From the cell containing the given text, extract its center point as [x, y] coordinate. 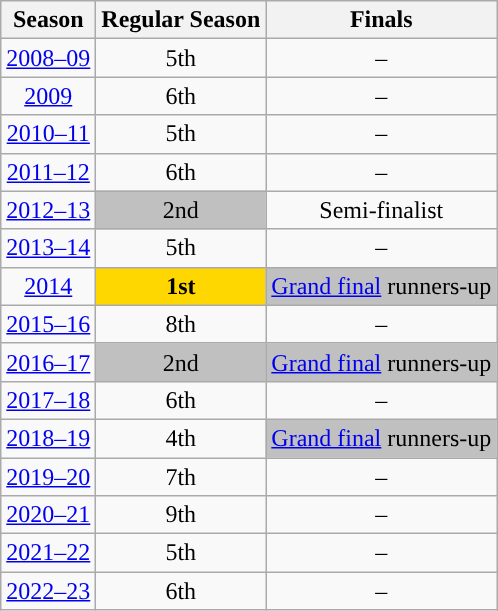
Season [48, 20]
2021–22 [48, 553]
2016–17 [48, 362]
Semi-finalist [382, 210]
2022–23 [48, 591]
1st [181, 286]
9th [181, 515]
Regular Season [181, 20]
2017–18 [48, 400]
2018–19 [48, 438]
Finals [382, 20]
8th [181, 324]
2012–13 [48, 210]
4th [181, 438]
2013–14 [48, 248]
2020–21 [48, 515]
2019–20 [48, 477]
7th [181, 477]
2009 [48, 96]
2008–09 [48, 58]
2011–12 [48, 172]
2014 [48, 286]
2010–11 [48, 134]
2015–16 [48, 324]
